Search for the cell housing the specified text and yield its (x, y) center coordinate. 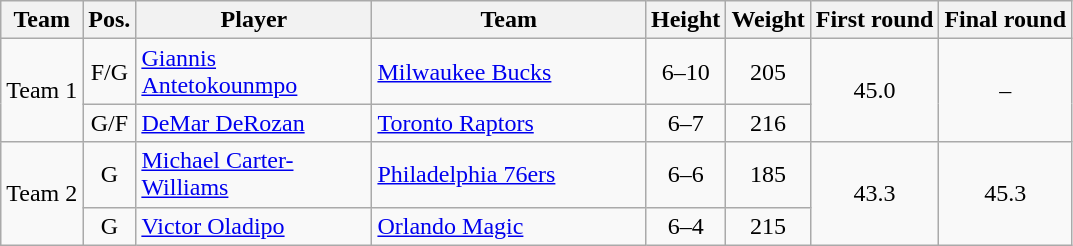
43.3 (874, 194)
45.0 (874, 90)
45.3 (1006, 194)
6–6 (685, 174)
Michael Carter-Williams (254, 174)
185 (768, 174)
Team 1 (42, 90)
DeMar DeRozan (254, 123)
Final round (1006, 20)
6–10 (685, 72)
6–7 (685, 123)
216 (768, 123)
Orlando Magic (509, 226)
Team 2 (42, 194)
G/F (110, 123)
205 (768, 72)
6–4 (685, 226)
F/G (110, 72)
Pos. (110, 20)
Weight (768, 20)
Toronto Raptors (509, 123)
– (1006, 90)
215 (768, 226)
Milwaukee Bucks (509, 72)
First round (874, 20)
Giannis Antetokounmpo (254, 72)
Philadelphia 76ers (509, 174)
Player (254, 20)
Victor Oladipo (254, 226)
Height (685, 20)
